Capture the cell that displays the provided text and extract its [X, Y] central coordinate. 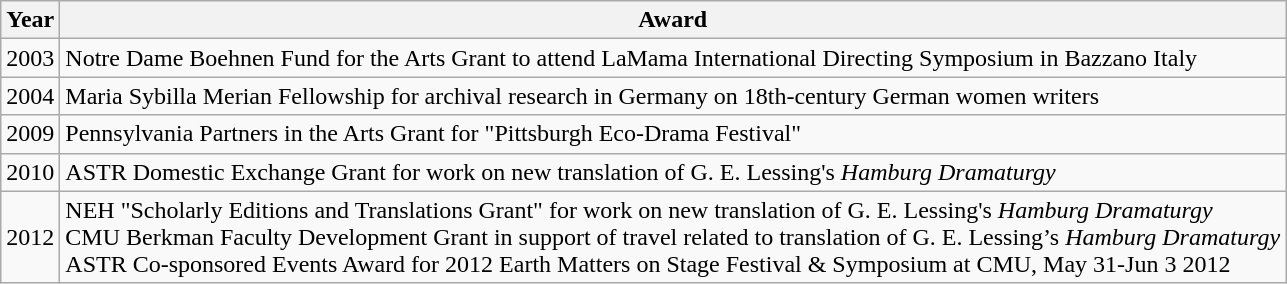
2010 [30, 172]
Pennsylvania Partners in the Arts Grant for "Pittsburgh Eco-Drama Festival" [673, 134]
Maria Sybilla Merian Fellowship for archival research in Germany on 18th-century German women writers [673, 96]
ASTR Domestic Exchange Grant for work on new translation of G. E. Lessing's Hamburg Dramaturgy [673, 172]
2004 [30, 96]
Year [30, 20]
Award [673, 20]
2003 [30, 58]
2012 [30, 237]
Notre Dame Boehnen Fund for the Arts Grant to attend LaMama International Directing Symposium in Bazzano Italy [673, 58]
2009 [30, 134]
